Search for the cell housing the specified text and yield its (X, Y) center coordinate. 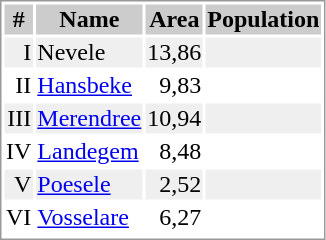
Vosselare (90, 217)
Nevele (90, 53)
2,52 (174, 185)
VI (18, 217)
Hansbeke (90, 85)
Landegem (90, 151)
Area (174, 19)
II (18, 85)
I (18, 53)
13,86 (174, 53)
# (18, 19)
IV (18, 151)
V (18, 185)
8,48 (174, 151)
Merendree (90, 119)
6,27 (174, 217)
10,94 (174, 119)
Name (90, 19)
9,83 (174, 85)
Population (264, 19)
III (18, 119)
Poesele (90, 185)
